Search for the cell housing the specified text and yield its (x, y) center coordinate. 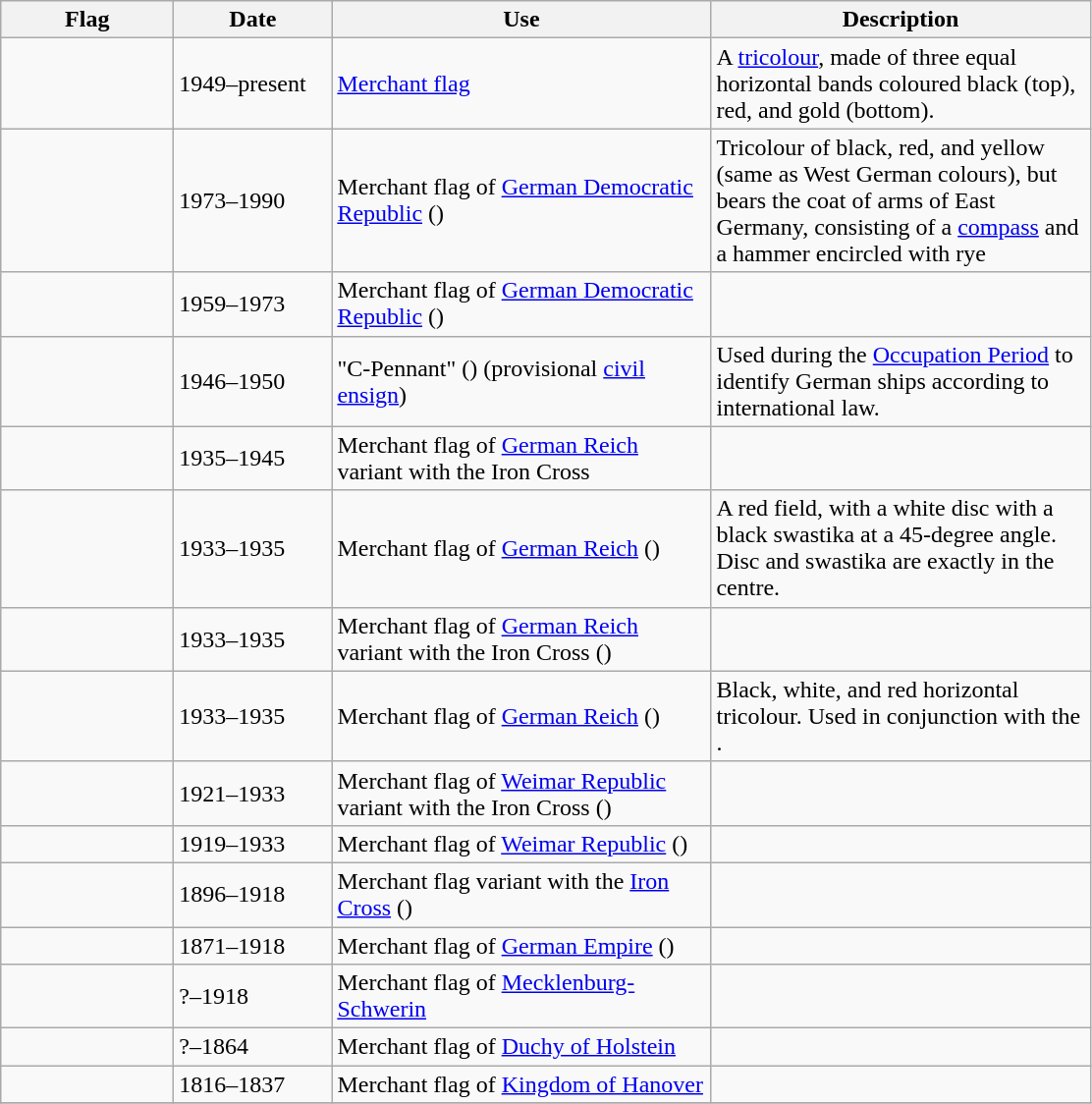
Merchant flag of Kingdom of Hanover (521, 1084)
Merchant flag of Duchy of Holstein (521, 1047)
Use (521, 20)
Used during the Occupation Period to identify German ships according to international law. (901, 381)
Date (253, 20)
Flag (87, 20)
Merchant flag of Weimar Republic variant with the Iron Cross () (521, 794)
Merchant flag of German Reich variant with the Iron Cross () (521, 638)
Merchant flag of Weimar Republic () (521, 844)
1921–1933 (253, 794)
1949–present (253, 83)
"C-Pennant" () (provisional civil ensign) (521, 381)
?–1918 (253, 996)
?–1864 (253, 1047)
1919–1933 (253, 844)
1946–1950 (253, 381)
1896–1918 (253, 894)
Merchant flag (521, 83)
1871–1918 (253, 946)
A tricolour, made of three equal horizontal bands coloured black (top), red, and gold (bottom). (901, 83)
Merchant flag of German Reich variant with the Iron Cross (521, 458)
Black, white, and red horizontal tricolour. Used in conjunction with the . (901, 716)
Merchant flag of German Empire () (521, 946)
1959–1973 (253, 304)
Description (901, 20)
1816–1837 (253, 1084)
Merchant flag of Mecklenburg-Schwerin (521, 996)
1973–1990 (253, 200)
1935–1945 (253, 458)
Merchant flag variant with the Iron Cross () (521, 894)
A red field, with a white disc with a black swastika at a 45-degree angle. Disc and swastika are exactly in the centre. (901, 548)
